Pinpoint the cell where the given text exists, returning its (X, Y) midpoint coordinate. 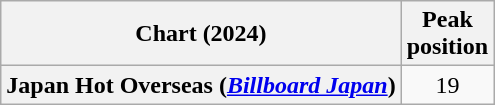
Japan Hot Overseas (Billboard Japan) (201, 85)
19 (447, 85)
Peakposition (447, 34)
Chart (2024) (201, 34)
